Pinpoint the cell where the given text exists, returning its (x, y) midpoint coordinate. 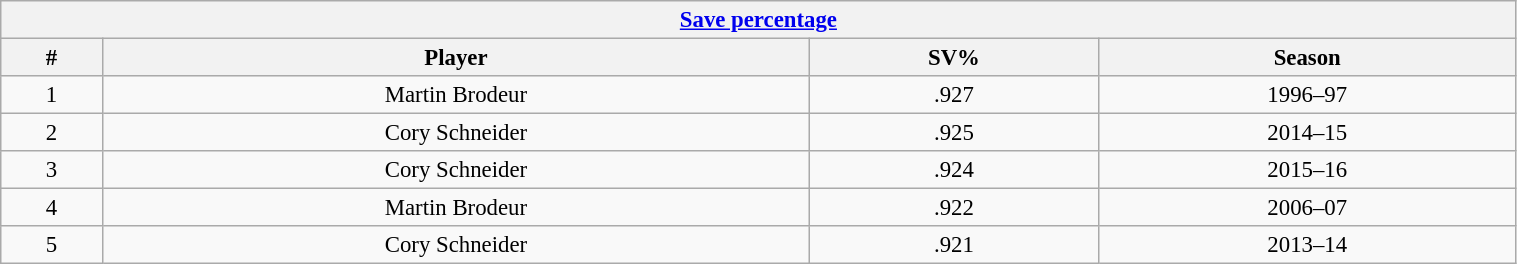
.927 (954, 95)
2014–15 (1307, 133)
2015–16 (1307, 170)
2013–14 (1307, 245)
.922 (954, 208)
.924 (954, 170)
1 (52, 95)
1996–97 (1307, 95)
3 (52, 170)
Season (1307, 58)
Save percentage (758, 20)
Player (456, 58)
2 (52, 133)
2006–07 (1307, 208)
5 (52, 245)
# (52, 58)
4 (52, 208)
SV% (954, 58)
.925 (954, 133)
.921 (954, 245)
